From the cell containing the given text, extract its center point as [x, y] coordinate. 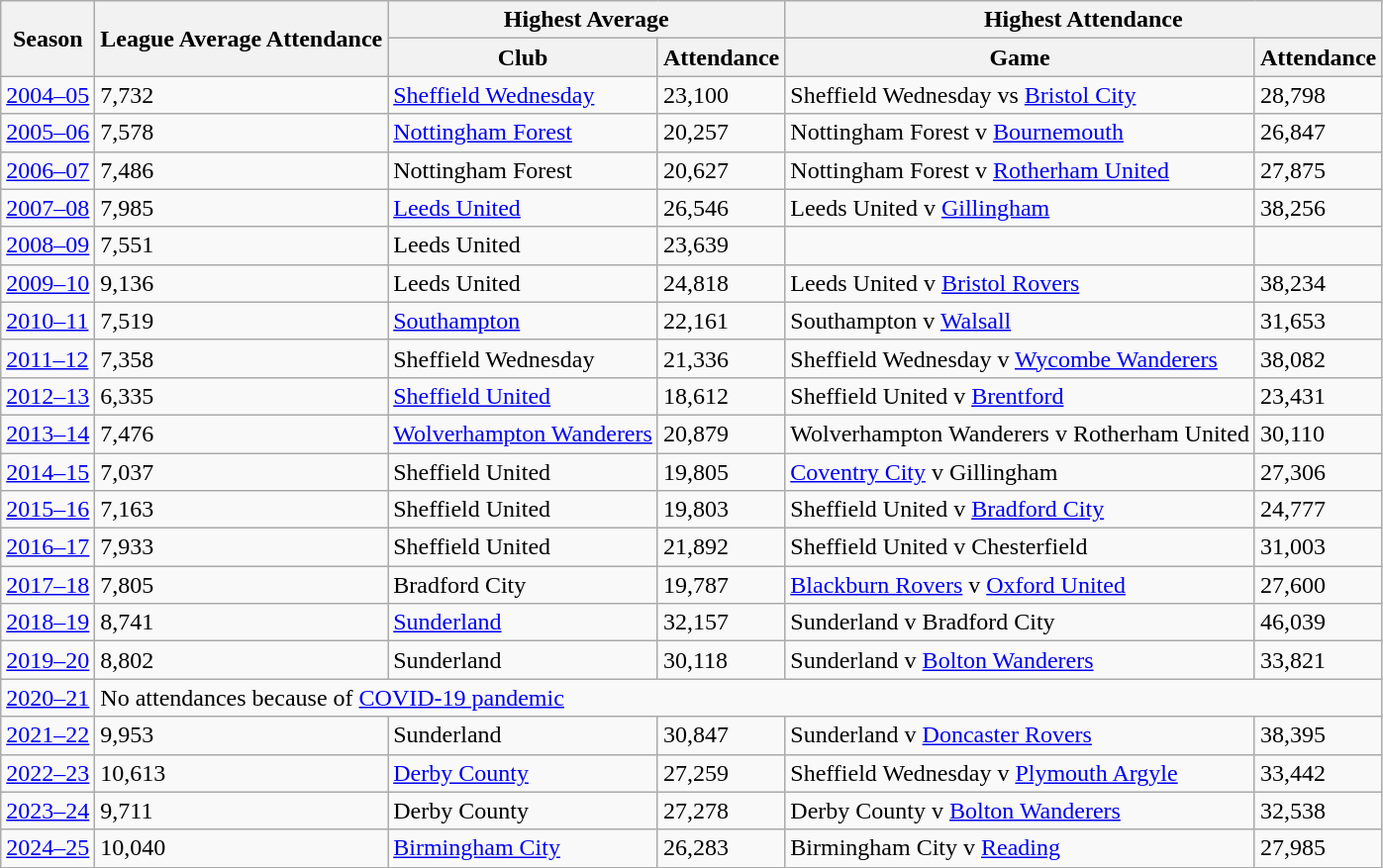
7,732 [242, 95]
27,985 [1318, 848]
Leeds United v Bristol Rovers [1020, 283]
7,519 [242, 321]
18,612 [721, 396]
7,037 [242, 472]
32,157 [721, 623]
7,476 [242, 434]
22,161 [721, 321]
Sheffield Wednesday vs Bristol City [1020, 95]
30,118 [721, 660]
2022–23 [48, 773]
8,741 [242, 623]
Season [48, 39]
Sheffield Wednesday v Wycombe Wanderers [1020, 358]
2008–09 [48, 245]
No attendances because of COVID-19 pandemic [739, 698]
31,653 [1318, 321]
23,639 [721, 245]
27,875 [1318, 170]
Wolverhampton Wanderers v Rotherham United [1020, 434]
Leeds United v Gillingham [1020, 208]
26,546 [721, 208]
21,336 [721, 358]
20,879 [721, 434]
Sheffield United v Chesterfield [1020, 547]
30,110 [1318, 434]
20,257 [721, 133]
Highest Attendance [1083, 20]
33,821 [1318, 660]
21,892 [721, 547]
27,259 [721, 773]
Coventry City v Gillingham [1020, 472]
19,787 [721, 585]
26,283 [721, 848]
2019–20 [48, 660]
28,798 [1318, 95]
Birmingham City v Reading [1020, 848]
10,040 [242, 848]
26,847 [1318, 133]
Sunderland v Bolton Wanderers [1020, 660]
7,933 [242, 547]
2021–22 [48, 735]
Blackburn Rovers v Oxford United [1020, 585]
38,256 [1318, 208]
2014–15 [48, 472]
League Average Attendance [242, 39]
30,847 [721, 735]
38,395 [1318, 735]
Southampton v Walsall [1020, 321]
Southampton [523, 321]
Bradford City [523, 585]
2004–05 [48, 95]
6,335 [242, 396]
2018–19 [48, 623]
Game [1020, 57]
38,234 [1318, 283]
Sunderland v Bradford City [1020, 623]
2005–06 [48, 133]
2020–21 [48, 698]
27,306 [1318, 472]
9,953 [242, 735]
27,278 [721, 811]
2010–11 [48, 321]
7,985 [242, 208]
Highest Average [586, 20]
7,805 [242, 585]
23,431 [1318, 396]
2011–12 [48, 358]
19,805 [721, 472]
24,777 [1318, 510]
7,358 [242, 358]
2006–07 [48, 170]
Derby County v Bolton Wanderers [1020, 811]
10,613 [242, 773]
7,163 [242, 510]
2024–25 [48, 848]
31,003 [1318, 547]
Sunderland v Doncaster Rovers [1020, 735]
7,551 [242, 245]
2012–13 [48, 396]
27,600 [1318, 585]
Birmingham City [523, 848]
Club [523, 57]
46,039 [1318, 623]
2023–24 [48, 811]
32,538 [1318, 811]
2017–18 [48, 585]
24,818 [721, 283]
7,578 [242, 133]
7,486 [242, 170]
Wolverhampton Wanderers [523, 434]
33,442 [1318, 773]
20,627 [721, 170]
Sheffield Wednesday v Plymouth Argyle [1020, 773]
9,136 [242, 283]
8,802 [242, 660]
2007–08 [48, 208]
2015–16 [48, 510]
19,803 [721, 510]
Nottingham Forest v Bournemouth [1020, 133]
2013–14 [48, 434]
Sheffield United v Bradford City [1020, 510]
2016–17 [48, 547]
Sheffield United v Brentford [1020, 396]
Nottingham Forest v Rotherham United [1020, 170]
38,082 [1318, 358]
9,711 [242, 811]
2009–10 [48, 283]
23,100 [721, 95]
